From the cell containing the given text, extract its center point as (X, Y) coordinate. 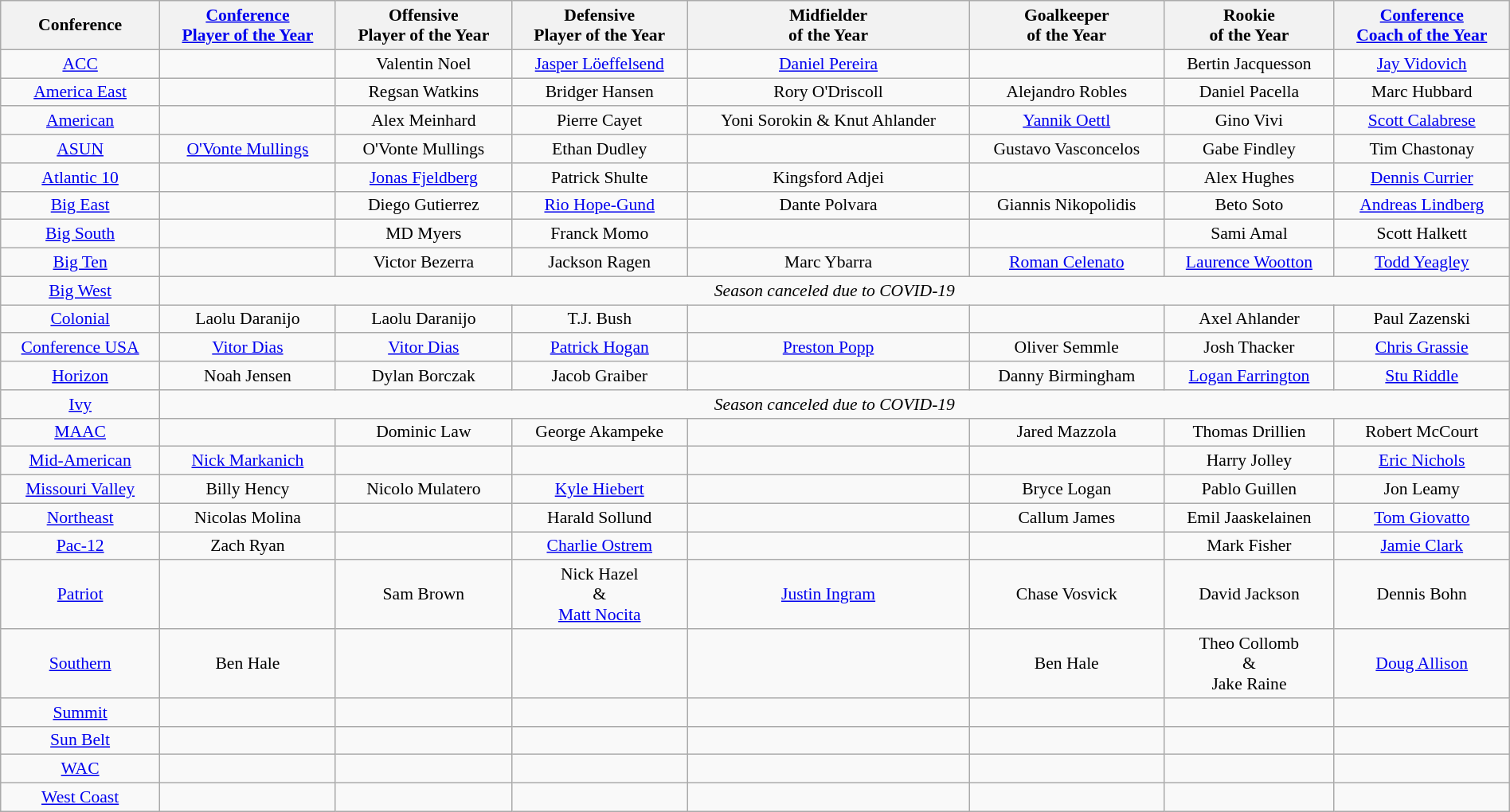
Southern (80, 664)
Regsan Watkins (424, 92)
MAAC (80, 432)
ConferencePlayer of the Year (247, 25)
Sun Belt (80, 740)
Sam Brown (424, 595)
Marc Hubbard (1422, 92)
Pablo Guillen (1250, 490)
Gustavo Vasconcelos (1067, 149)
Nick Markanich (247, 461)
Big Ten (80, 263)
Alex Hughes (1250, 178)
Ivy (80, 404)
Sami Amal (1250, 234)
Pac-12 (80, 546)
Pierre Cayet (599, 121)
ASUN (80, 149)
Dante Polvara (828, 205)
WAC (80, 769)
Yoni Sorokin & Knut Ahlander (828, 121)
Rookieof the Year (1250, 25)
Scott Halkett (1422, 234)
Big West (80, 291)
Jonas Fjeldberg (424, 178)
Ethan Dudley (599, 149)
Tim Chastonay (1422, 149)
Eric Nichols (1422, 461)
Nick Hazel &Matt Nocita (599, 595)
Beto Soto (1250, 205)
Midfielderof the Year (828, 25)
Doug Allison (1422, 664)
Conference (80, 25)
Diego Gutierrez (424, 205)
Northeast (80, 517)
Bridger Hansen (599, 92)
Jon Leamy (1422, 490)
Chase Vosvick (1067, 595)
Kingsford Adjei (828, 178)
Patriot (80, 595)
Nicolo Mulatero (424, 490)
Tom Giovatto (1422, 517)
Harry Jolley (1250, 461)
Yannik Oettl (1067, 121)
Jackson Ragen (599, 263)
Valentin Noel (424, 64)
Kyle Hiebert (599, 490)
MD Myers (424, 234)
Noah Jensen (247, 376)
Giannis Nikopolidis (1067, 205)
Laurence Wootton (1250, 263)
Robert McCourt (1422, 432)
David Jackson (1250, 595)
Franck Momo (599, 234)
Emil Jaaskelainen (1250, 517)
ACC (80, 64)
Callum James (1067, 517)
Paul Zazenski (1422, 319)
T.J. Bush (599, 319)
West Coast (80, 798)
Jasper Löeffelsend (599, 64)
Jay Vidovich (1422, 64)
Dennis Bohn (1422, 595)
Patrick Hogan (599, 348)
Bryce Logan (1067, 490)
DefensivePlayer of the Year (599, 25)
Dennis Currier (1422, 178)
Preston Popp (828, 348)
Harald Sollund (599, 517)
Dominic Law (424, 432)
America East (80, 92)
Thomas Drillien (1250, 432)
Mark Fisher (1250, 546)
Big East (80, 205)
American (80, 121)
Daniel Pereira (828, 64)
Josh Thacker (1250, 348)
Logan Farrington (1250, 376)
Charlie Ostrem (599, 546)
Scott Calabrese (1422, 121)
Billy Hency (247, 490)
ConferenceCoach of the Year (1422, 25)
Victor Bezerra (424, 263)
Justin Ingram (828, 595)
Marc Ybarra (828, 263)
Colonial (80, 319)
Chris Grassie (1422, 348)
Jamie Clark (1422, 546)
Missouri Valley (80, 490)
Jared Mazzola (1067, 432)
Theo Collomb &Jake Raine (1250, 664)
Dylan Borczak (424, 376)
Gino Vivi (1250, 121)
Jacob Graiber (599, 376)
Horizon (80, 376)
Rio Hope-Gund (599, 205)
Rory O'Driscoll (828, 92)
Summit (80, 712)
Andreas Lindberg (1422, 205)
Stu Riddle (1422, 376)
Todd Yeagley (1422, 263)
Atlantic 10 (80, 178)
Oliver Semmle (1067, 348)
Big South (80, 234)
George Akampeke (599, 432)
Roman Celenato (1067, 263)
Alejandro Robles (1067, 92)
Patrick Shulte (599, 178)
Zach Ryan (247, 546)
Danny Birmingham (1067, 376)
Gabe Findley (1250, 149)
Mid-American (80, 461)
Goalkeeperof the Year (1067, 25)
Nicolas Molina (247, 517)
Conference USA (80, 348)
Axel Ahlander (1250, 319)
OffensivePlayer of the Year (424, 25)
Alex Meinhard (424, 121)
Bertin Jacquesson (1250, 64)
Daniel Pacella (1250, 92)
